Provide the (X, Y) coordinate of the cell's center where the given text is located.  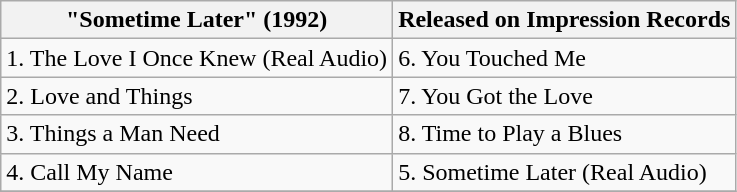
7. You Got the Love (564, 96)
"Sometime Later" (1992) (197, 20)
4. Call My Name (197, 172)
8. Time to Play a Blues (564, 134)
Released on Impression Records (564, 20)
2. Love and Things (197, 96)
5. Sometime Later (Real Audio) (564, 172)
1. The Love I Once Knew (Real Audio) (197, 58)
6. You Touched Me (564, 58)
3. Things a Man Need (197, 134)
